Pinpoint the cell where the given text exists, returning its [X, Y] midpoint coordinate. 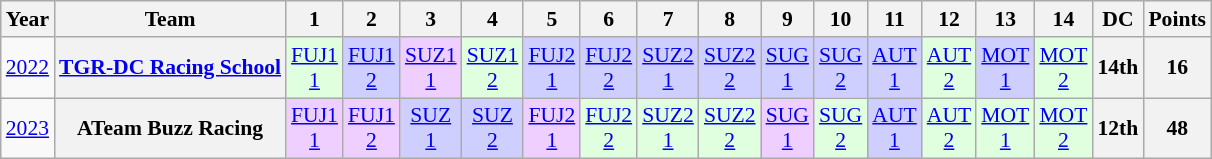
Team [170, 19]
5 [552, 19]
SUZ2 [493, 128]
2023 [28, 128]
SUZ11 [431, 68]
Points [1177, 19]
3 [431, 19]
1 [314, 19]
12 [949, 19]
6 [608, 19]
SUZ1 [431, 128]
10 [840, 19]
12th [1118, 128]
8 [730, 19]
16 [1177, 68]
TGR-DC Racing School [170, 68]
2 [372, 19]
14 [1063, 19]
11 [894, 19]
14th [1118, 68]
13 [1005, 19]
DC [1118, 19]
48 [1177, 128]
ATeam Buzz Racing [170, 128]
7 [668, 19]
SUZ12 [493, 68]
9 [788, 19]
Year [28, 19]
2022 [28, 68]
4 [493, 19]
